Scan for the cell matching the given text and deliver its (x, y) coordinate at center. 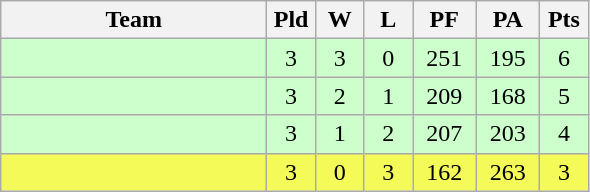
195 (508, 58)
203 (508, 134)
PA (508, 20)
207 (444, 134)
5 (564, 96)
PF (444, 20)
168 (508, 96)
209 (444, 96)
Pts (564, 20)
263 (508, 172)
4 (564, 134)
L (388, 20)
Team (134, 20)
251 (444, 58)
162 (444, 172)
W (340, 20)
Pld (292, 20)
6 (564, 58)
